Output the (X, Y) coordinate of the center of the cell containing the given text.  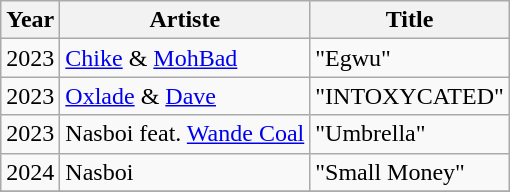
"Egwu" (410, 58)
Title (410, 20)
Nasboi (185, 172)
Year (30, 20)
Nasboi feat. Wande Coal (185, 134)
"Small Money" (410, 172)
Artiste (185, 20)
2024 (30, 172)
"INTOXYCATED" (410, 96)
Oxlade & Dave (185, 96)
Chike & MohBad (185, 58)
"Umbrella" (410, 134)
